For the text-containing cell, return its midpoint in [x, y] coordinate format. 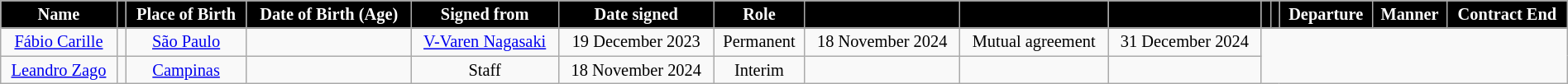
Contract End [1508, 14]
Manner [1410, 14]
São Paulo [186, 42]
Campinas [186, 70]
Permanent [759, 42]
Role [759, 14]
Name [59, 14]
Place of Birth [186, 14]
Date of Birth (Age) [329, 14]
Mutual agreement [1034, 42]
Fábio Carille [59, 42]
Interim [759, 70]
Departure [1327, 14]
V-Varen Nagasaki [485, 42]
Staff [485, 70]
Date signed [636, 14]
Signed from [485, 14]
19 December 2023 [636, 42]
31 December 2024 [1185, 42]
Leandro Zago [59, 70]
